Scan for the cell matching the given text and deliver its (X, Y) coordinate at center. 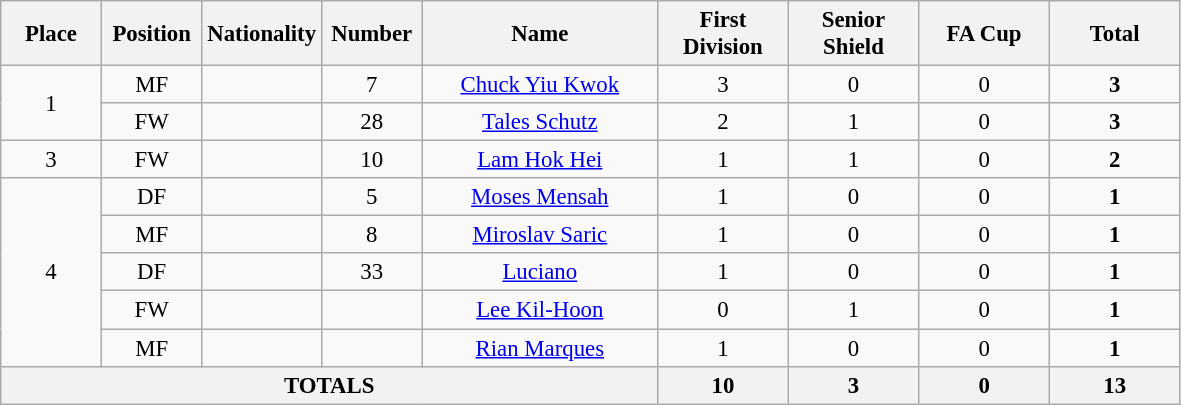
First Division (724, 34)
Chuck Yiu Kwok (540, 85)
Rian Marques (540, 348)
Nationality (262, 34)
8 (372, 235)
Total (1114, 34)
Moses Mensah (540, 197)
Lee Kil-Hoon (540, 310)
Name (540, 34)
7 (372, 85)
33 (372, 273)
5 (372, 197)
Place (52, 34)
Miroslav Saric (540, 235)
Tales Schutz (540, 122)
FA Cup (984, 34)
4 (52, 272)
Luciano (540, 273)
Lam Hok Hei (540, 160)
Position (152, 34)
TOTALS (330, 385)
Senior Shield (854, 34)
13 (1114, 385)
Number (372, 34)
28 (372, 122)
